From the cell containing the given text, extract its center point as [x, y] coordinate. 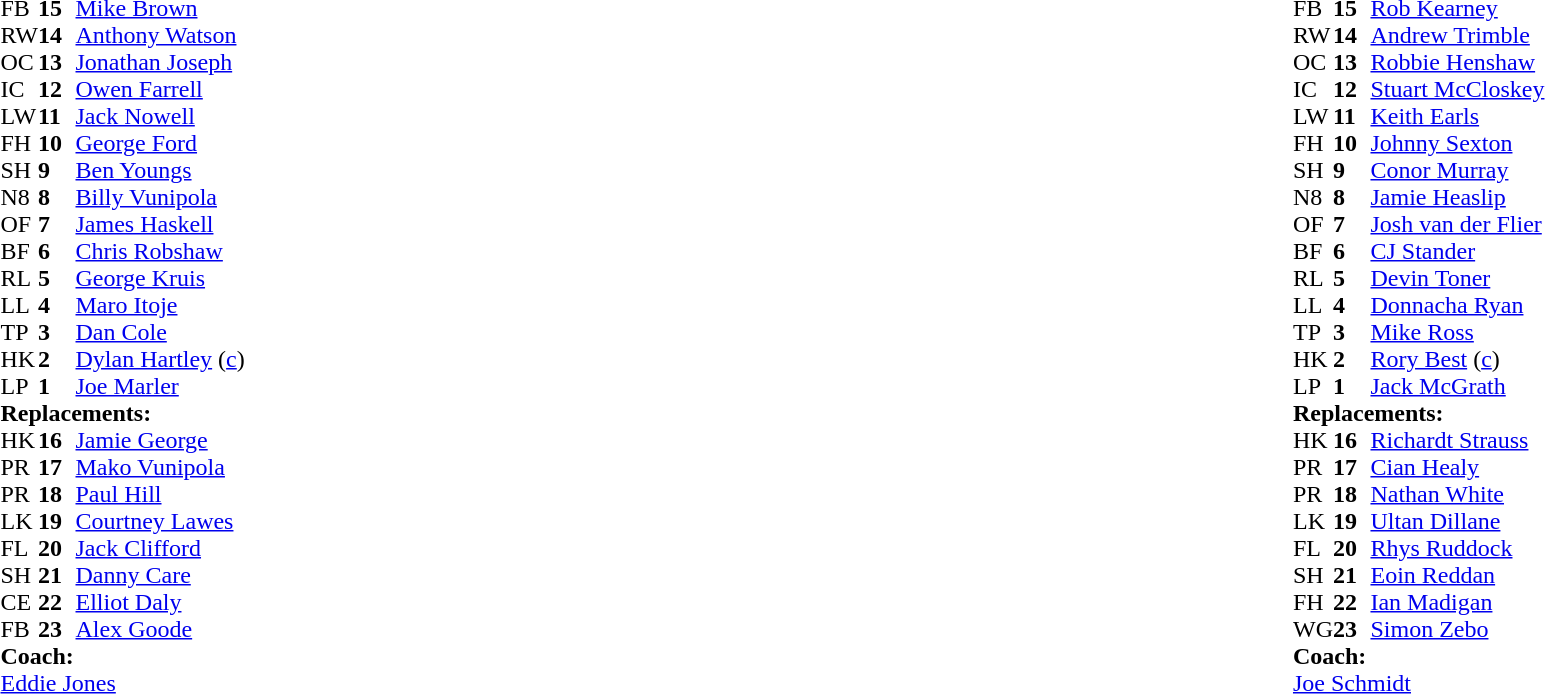
Stuart McCloskey [1457, 90]
Dylan Hartley (c) [160, 360]
Dan Cole [160, 332]
Jamie George [160, 440]
Keith Earls [1457, 116]
Donnacha Ryan [1457, 306]
George Ford [160, 144]
Jamie Heaslip [1457, 198]
Jonathan Joseph [160, 62]
Billy Vunipola [160, 198]
Paul Hill [160, 494]
Rhys Ruddock [1457, 548]
Ben Youngs [160, 170]
Jack McGrath [1457, 386]
Anthony Watson [160, 36]
Cian Healy [1457, 468]
Jack Nowell [160, 116]
Joe Marler [160, 386]
Owen Farrell [160, 90]
Maro Itoje [160, 306]
Alex Goode [160, 630]
Conor Murray [1457, 170]
FB [19, 630]
Eoin Reddan [1457, 576]
Josh van der Flier [1457, 224]
Chris Robshaw [160, 252]
James Haskell [160, 224]
CJ Stander [1457, 252]
Mako Vunipola [160, 468]
WG [1313, 630]
Richardt Strauss [1457, 440]
George Kruis [160, 278]
Johnny Sexton [1457, 144]
Nathan White [1457, 494]
Courtney Lawes [160, 522]
Mike Ross [1457, 332]
Simon Zebo [1457, 630]
Elliot Daly [160, 602]
CE [19, 602]
Jack Clifford [160, 548]
Robbie Henshaw [1457, 62]
Devin Toner [1457, 278]
Danny Care [160, 576]
Rory Best (c) [1457, 360]
Ian Madigan [1457, 602]
Ultan Dillane [1457, 522]
Andrew Trimble [1457, 36]
